Return the (x, y) coordinate for the center point of the cell that contains the specified text.  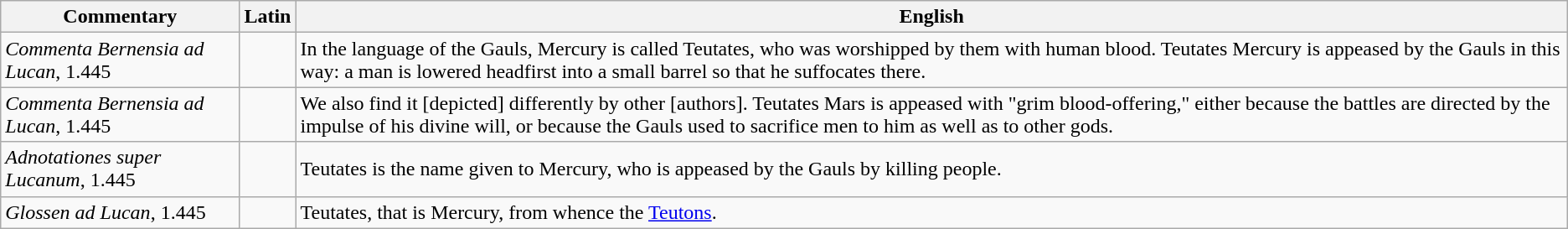
English (931, 17)
Glossen ad Lucan, 1.445 (121, 212)
Adnotationes super Lucanum, 1.445 (121, 169)
Latin (268, 17)
Teutates is the name given to Mercury, who is appeased by the Gauls by killing people. (931, 169)
Commentary (121, 17)
Teutates, that is Mercury, from whence the Teutons. (931, 212)
